For the text-containing cell, return its midpoint in (x, y) coordinate format. 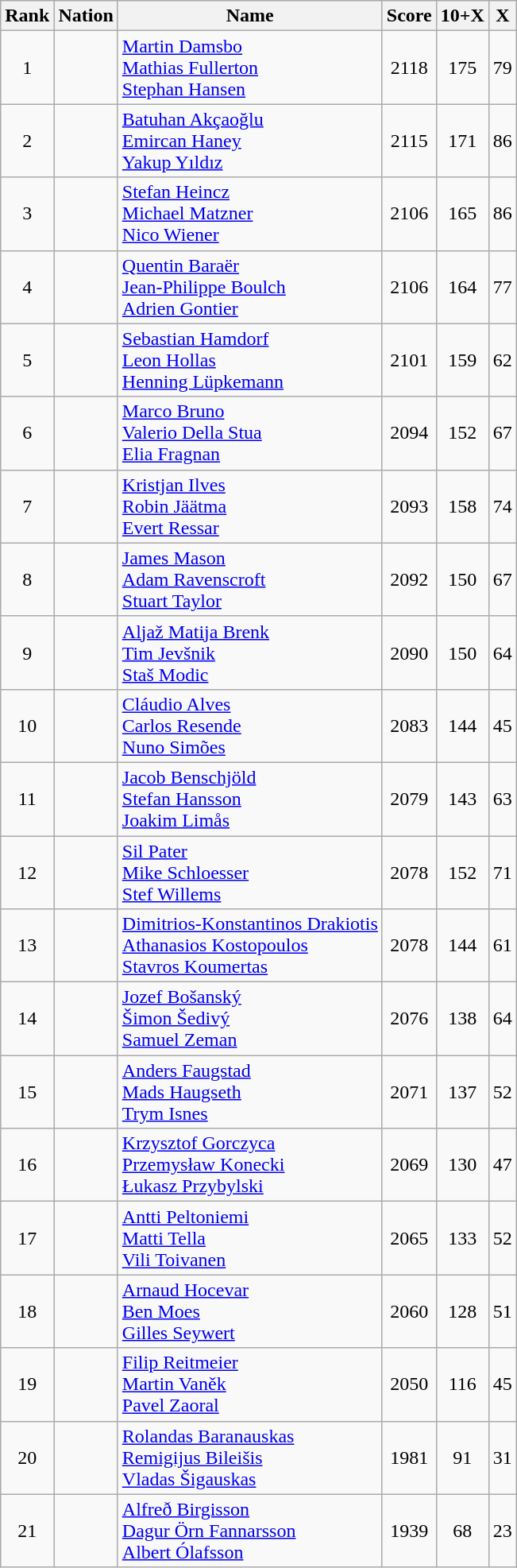
128 (462, 1311)
68 (462, 1531)
Anders FaugstadMads HaugsethTrym Isnes (249, 1092)
164 (462, 287)
2115 (409, 141)
Aljaž Matija BrenkTim JevšnikStaš Modic (249, 652)
17 (27, 1238)
Sebastian HamdorfLeon HollasHenning Lüpkemann (249, 360)
7 (27, 506)
171 (462, 141)
138 (462, 1019)
12 (27, 873)
Alfreð BirgissonDagur Örn FannarssonAlbert Ólafsson (249, 1531)
23 (502, 1531)
79 (502, 68)
15 (27, 1092)
1981 (409, 1458)
2083 (409, 726)
51 (502, 1311)
Kristjan IlvesRobin JäätmaEvert Ressar (249, 506)
19 (27, 1384)
13 (27, 946)
2101 (409, 360)
10 (27, 726)
Antti PeltoniemiMatti TellaVili Toivanen (249, 1238)
1939 (409, 1531)
Name (249, 16)
159 (462, 360)
2 (27, 141)
3 (27, 214)
116 (462, 1384)
Dimitrios-Konstantinos DrakiotisAthanasios KostopoulosStavros Koumertas (249, 946)
Batuhan AkçaoğluEmircan HaneyYakup Yıldız (249, 141)
77 (502, 287)
91 (462, 1458)
47 (502, 1165)
143 (462, 799)
Quentin BaraërJean-Philippe BoulchAdrien Gontier (249, 287)
4 (27, 287)
2060 (409, 1311)
1 (27, 68)
2079 (409, 799)
165 (462, 214)
Nation (86, 16)
137 (462, 1092)
Jozef BošanskýŠimon ŠedivýSamuel Zeman (249, 1019)
2118 (409, 68)
74 (502, 506)
2092 (409, 579)
2071 (409, 1092)
158 (462, 506)
8 (27, 579)
5 (27, 360)
2094 (409, 433)
175 (462, 68)
Score (409, 16)
133 (462, 1238)
Sil PaterMike SchloesserStef Willems (249, 873)
Marco BrunoValerio Della StuaElia Fragnan (249, 433)
Arnaud HocevarBen MoesGilles Seywert (249, 1311)
Rank (27, 16)
130 (462, 1165)
Cláudio AlvesCarlos ResendeNuno Simões (249, 726)
21 (27, 1531)
31 (502, 1458)
Rolandas BaranauskasRemigijus BileišisVladas Šigauskas (249, 1458)
16 (27, 1165)
Martin DamsboMathias FullertonStephan Hansen (249, 68)
2093 (409, 506)
James MasonAdam RavenscroftStuart Taylor (249, 579)
Stefan HeinczMichael MatznerNico Wiener (249, 214)
9 (27, 652)
18 (27, 1311)
61 (502, 946)
Jacob BenschjöldStefan HanssonJoakim Limås (249, 799)
2090 (409, 652)
11 (27, 799)
2065 (409, 1238)
Filip ReitmeierMartin VaněkPavel Zaoral (249, 1384)
62 (502, 360)
20 (27, 1458)
2050 (409, 1384)
X (502, 16)
14 (27, 1019)
2069 (409, 1165)
Krzysztof GorczycaPrzemysław KoneckiŁukasz Przybylski (249, 1165)
71 (502, 873)
63 (502, 799)
6 (27, 433)
10+X (462, 16)
2076 (409, 1019)
